Find where the given text appears and provide that cell's center as [X, Y] coordinate. 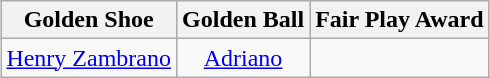
Golden Shoe [89, 20]
Fair Play Award [400, 20]
Henry Zambrano [89, 58]
Adriano [244, 58]
Golden Ball [244, 20]
